From the cell containing the given text, extract its center point as [x, y] coordinate. 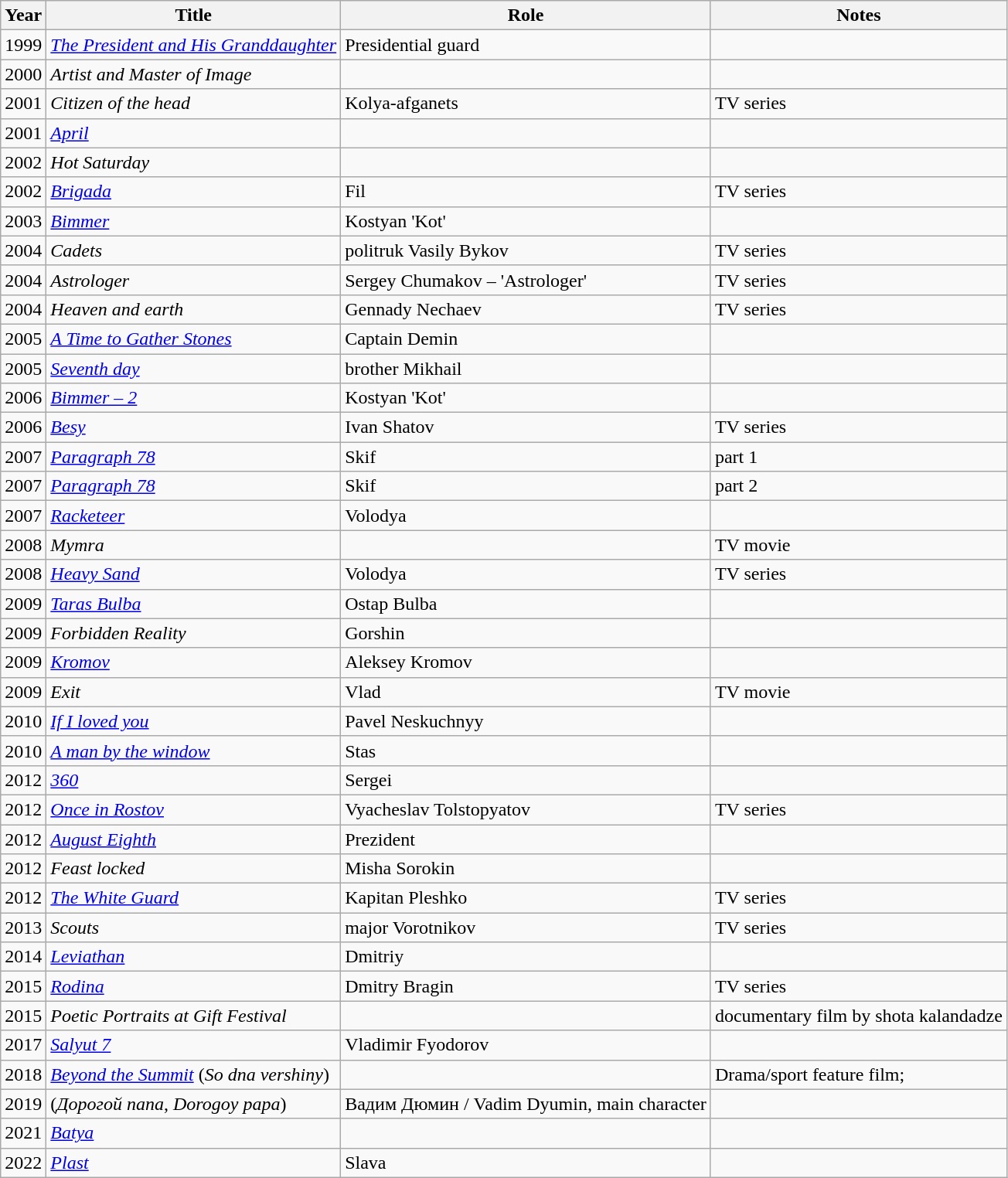
August Eighth [193, 839]
Vlad [526, 692]
Ivan Shatov [526, 427]
politruk Vasily Bykov [526, 250]
The White Guard [193, 898]
Taras Bulba [193, 604]
April [193, 133]
Forbidden Reality [193, 633]
The President and His Granddaughter [193, 45]
Bimmer [193, 221]
Sergei [526, 780]
Vladimir Fyodorov [526, 1045]
Вадим Дюмин / Vadim Dyumin, main character [526, 1104]
Gennady Nechaev [526, 309]
A Time to Gather Stones [193, 339]
Scouts [193, 928]
Heaven and earth [193, 309]
Poetic Portraits at Gift Festival [193, 1016]
Stas [526, 751]
Misha Sorokin [526, 869]
Title [193, 15]
part 1 [858, 457]
Kolya-afganets [526, 104]
2014 [23, 957]
brother Mikhail [526, 369]
Astrologer [193, 280]
Captain Demin [526, 339]
Cadets [193, 250]
Hot Saturday [193, 162]
Heavy Sand [193, 574]
2000 [23, 74]
part 2 [858, 486]
1999 [23, 45]
Notes [858, 15]
(Дорогой папа, Dorogoy papa) [193, 1104]
Brigada [193, 192]
Aleksey Kromov [526, 662]
Bimmer – 2 [193, 398]
Besy [193, 427]
Presidential guard [526, 45]
Dmitriy [526, 957]
documentary film by shota kalandadze [858, 1016]
Rodina [193, 986]
A man by the window [193, 751]
Batya [193, 1133]
Kapitan Pleshko [526, 898]
2003 [23, 221]
Seventh day [193, 369]
2018 [23, 1074]
Dmitry Bragin [526, 986]
360 [193, 780]
If I loved you [193, 721]
2013 [23, 928]
Pavel Neskuchnyy [526, 721]
Once in Rostov [193, 809]
Mymra [193, 545]
Citizen of the head [193, 104]
Ostap Bulba [526, 604]
Gorshin [526, 633]
major Vorotnikov [526, 928]
Leviathan [193, 957]
Role [526, 15]
Vyacheslav Tolstopyatov [526, 809]
Plast [193, 1163]
Drama/sport feature film; [858, 1074]
2017 [23, 1045]
Kromov [193, 662]
Salyut 7 [193, 1045]
Feast locked [193, 869]
Slava [526, 1163]
Sergey Chumakov – 'Astrologer' [526, 280]
2022 [23, 1163]
Racketeer [193, 516]
2019 [23, 1104]
Year [23, 15]
Fil [526, 192]
Artist and Master of Image [193, 74]
2021 [23, 1133]
Exit [193, 692]
Beyond the Summit (So dna vershiny) [193, 1074]
Prezident [526, 839]
